Scan for the cell matching the given text and deliver its (x, y) coordinate at center. 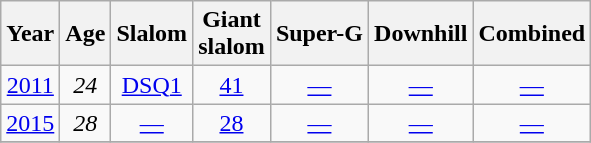
Age (86, 34)
24 (86, 85)
Giantslalom (232, 34)
2011 (30, 85)
Super-G (319, 34)
41 (232, 85)
Downhill (421, 34)
DSQ1 (152, 85)
2015 (30, 123)
Slalom (152, 34)
Combined (532, 34)
Year (30, 34)
